Return the [X, Y] coordinate for the center point of the cell that contains the specified text.  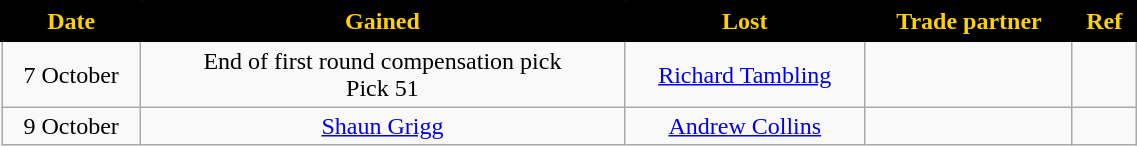
Ref [1104, 22]
End of first round compensation pickPick 51 [382, 74]
7 October [72, 74]
Gained [382, 22]
9 October [72, 126]
Date [72, 22]
Trade partner [968, 22]
Richard Tambling [744, 74]
Lost [744, 22]
Shaun Grigg [382, 126]
Andrew Collins [744, 126]
